For the text-containing cell, return its midpoint in (x, y) coordinate format. 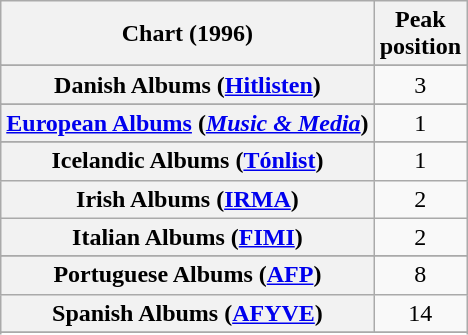
Icelandic Albums (Tónlist) (188, 161)
8 (420, 275)
3 (420, 85)
Peakposition (420, 34)
Chart (1996) (188, 34)
Irish Albums (IRMA) (188, 199)
European Albums (Music & Media) (188, 123)
Italian Albums (FIMI) (188, 237)
Portuguese Albums (AFP) (188, 275)
14 (420, 313)
Spanish Albums (AFYVE) (188, 313)
Danish Albums (Hitlisten) (188, 85)
